Find where the given text appears and provide that cell's center as (X, Y) coordinate. 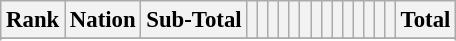
Total (425, 20)
Nation (103, 20)
Rank (33, 20)
Sub-Total (194, 20)
